Pinpoint the cell where the given text exists, returning its [X, Y] midpoint coordinate. 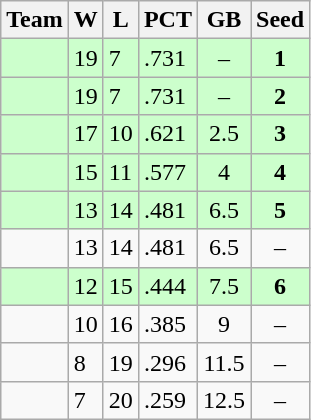
L [120, 20]
11.5 [224, 362]
2 [280, 96]
9 [224, 324]
Team [35, 20]
.577 [168, 172]
.385 [168, 324]
3 [280, 134]
.259 [168, 400]
1 [280, 58]
GB [224, 20]
16 [120, 324]
17 [86, 134]
7.5 [224, 286]
12 [86, 286]
.296 [168, 362]
.621 [168, 134]
8 [86, 362]
Seed [280, 20]
PCT [168, 20]
2.5 [224, 134]
6 [280, 286]
W [86, 20]
20 [120, 400]
12.5 [224, 400]
11 [120, 172]
5 [280, 210]
.444 [168, 286]
